Output the [x, y] coordinate of the center of the cell containing the given text.  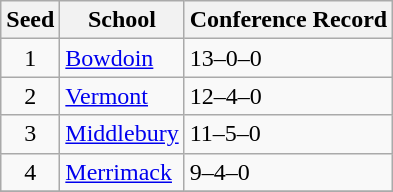
3 [30, 134]
Vermont [122, 96]
Merrimack [122, 172]
1 [30, 58]
11–5–0 [288, 134]
12–4–0 [288, 96]
Bowdoin [122, 58]
Conference Record [288, 20]
Seed [30, 20]
2 [30, 96]
13–0–0 [288, 58]
4 [30, 172]
School [122, 20]
9–4–0 [288, 172]
Middlebury [122, 134]
